Pinpoint the cell where the given text exists, returning its (X, Y) midpoint coordinate. 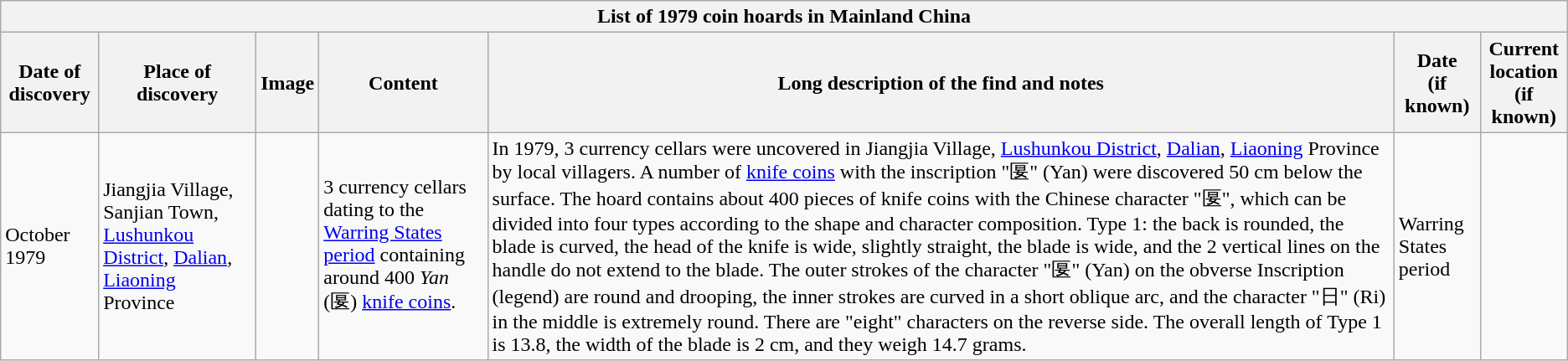
Current location(if known) (1524, 82)
Date of discovery (50, 82)
Content (404, 82)
Image (288, 82)
Jiangjia Village, Sanjian Town, Lushunkou District, Dalian, Liaoning Province (178, 246)
Warring States period (1437, 246)
3 currency cellars dating to the Warring States period containing around 400 Yan (匽) knife coins. (404, 246)
October 1979 (50, 246)
Date(if known) (1437, 82)
List of 1979 coin hoards in Mainland China (784, 17)
Place of discovery (178, 82)
Long description of the find and notes (941, 82)
